Determine the [X, Y] coordinate at the center of the cell enclosing the given text.  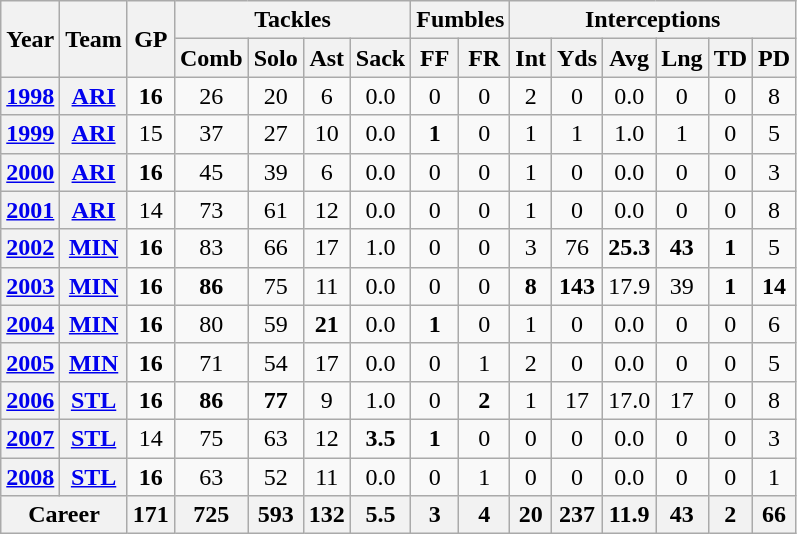
9 [326, 400]
Interceptions [653, 20]
54 [276, 362]
71 [211, 362]
77 [276, 400]
TD [730, 58]
3.5 [380, 438]
10 [326, 134]
593 [276, 515]
76 [578, 248]
59 [276, 324]
PD [774, 58]
Career [64, 515]
Fumbles [460, 20]
2001 [30, 210]
237 [578, 515]
2005 [30, 362]
37 [211, 134]
25.3 [630, 248]
27 [276, 134]
Year [30, 39]
Yds [578, 58]
2006 [30, 400]
Sack [380, 58]
83 [211, 248]
2000 [30, 172]
143 [578, 286]
Solo [276, 58]
2002 [30, 248]
Avg [630, 58]
2008 [30, 477]
Ast [326, 58]
5.5 [380, 515]
52 [276, 477]
80 [211, 324]
1998 [30, 96]
FR [484, 58]
2003 [30, 286]
GP [150, 39]
15 [150, 134]
Team [94, 39]
1999 [30, 134]
11.9 [630, 515]
17.0 [630, 400]
61 [276, 210]
132 [326, 515]
725 [211, 515]
Lng [682, 58]
Int [531, 58]
73 [211, 210]
2004 [30, 324]
4 [484, 515]
171 [150, 515]
45 [211, 172]
17.9 [630, 286]
26 [211, 96]
2007 [30, 438]
Comb [211, 58]
21 [326, 324]
Tackles [292, 20]
FF [435, 58]
